For the text-containing cell, return its midpoint in (X, Y) coordinate format. 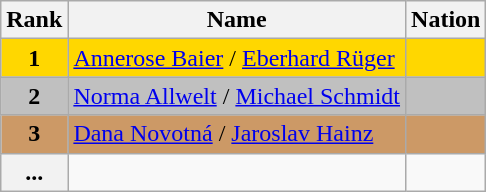
Name (237, 20)
Norma Allwelt / Michael Schmidt (237, 96)
1 (34, 58)
Nation (446, 20)
Annerose Baier / Eberhard Rüger (237, 58)
2 (34, 96)
3 (34, 134)
Rank (34, 20)
Dana Novotná / Jaroslav Hainz (237, 134)
... (34, 172)
